Return [X, Y] of the center of cell containing provided text 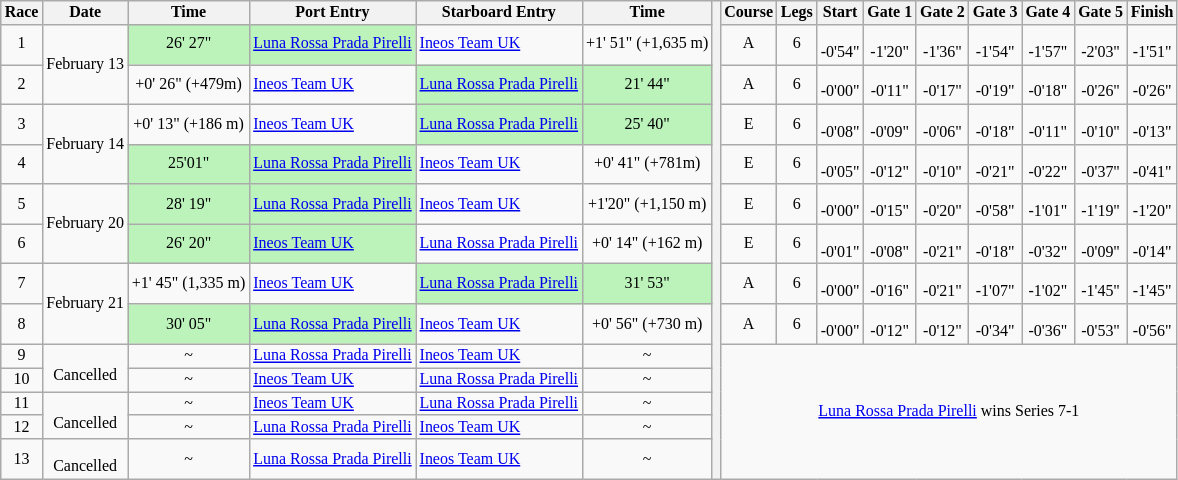
-0'05" [840, 164]
-0'56" [1152, 324]
21' 44" [647, 84]
-1'07" [996, 284]
-0'53" [1100, 324]
Gate 4 [1048, 12]
26' 20" [188, 244]
8 [22, 324]
-0'32" [1048, 244]
Race [22, 12]
-1'36" [942, 44]
7 [22, 284]
-1'19" [1100, 204]
25'01" [188, 164]
+0' 41" (+781m) [647, 164]
Gate 2 [942, 12]
-1'51" [1152, 44]
-0'58" [996, 204]
Starboard Entry [499, 12]
+0' 14" (+162 m) [647, 244]
-0'17" [942, 84]
1 [22, 44]
-0'20" [942, 204]
Gate 1 [890, 12]
Start [840, 12]
February 13 [85, 64]
February 14 [85, 144]
+1' 45" (1,335 m) [188, 284]
-1'57" [1048, 44]
4 [22, 164]
-0'19" [996, 84]
3 [22, 124]
Finish [1152, 12]
-0'37" [1100, 164]
10 [22, 379]
-0'41" [1152, 164]
-0'16" [890, 284]
-0'14" [1152, 244]
-1'01" [1048, 204]
+1' 51" (+1,635 m) [647, 44]
February 21 [85, 304]
-1'54" [996, 44]
-0'06" [942, 124]
31' 53" [647, 284]
-1'02" [1048, 284]
28' 19" [188, 204]
11 [22, 403]
13 [22, 459]
-0'13" [1152, 124]
Gate 5 [1100, 12]
25' 40" [647, 124]
-2'03" [1100, 44]
Legs [797, 12]
-0'54" [840, 44]
+0' 26" (+479m) [188, 84]
2 [22, 84]
12 [22, 427]
-0'34" [996, 324]
+0' 56" (+730 m) [647, 324]
Port Entry [332, 12]
-0'36" [1048, 324]
Date [85, 12]
+0' 13" (+186 m) [188, 124]
+1'20" (+1,150 m) [647, 204]
-0'15" [890, 204]
26' 27" [188, 44]
30' 05" [188, 324]
Gate 3 [996, 12]
Course [748, 12]
February 20 [85, 224]
5 [22, 204]
-0'01" [840, 244]
Luna Rossa Prada Pirelli wins Series 7-1 [948, 410]
9 [22, 355]
-0'22" [1048, 164]
